Return the (X, Y) coordinate for the center point of the cell that contains the specified text.  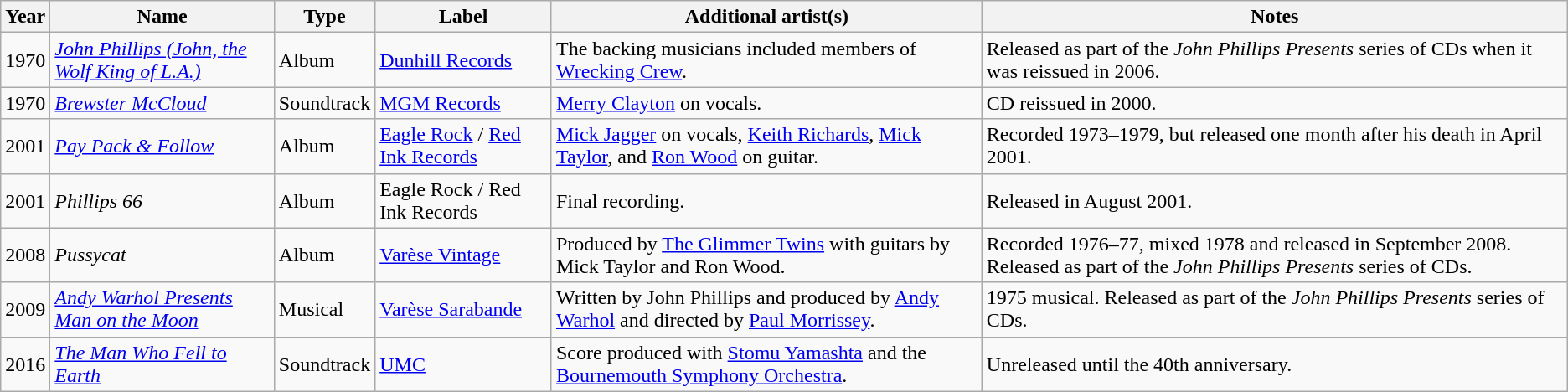
Recorded 1976–77, mixed 1978 and released in September 2008. Released as part of the John Phillips Presents series of CDs. (1275, 255)
Year (25, 17)
Label (464, 17)
MGM Records (464, 103)
Mick Jagger on vocals, Keith Richards, Mick Taylor, and Ron Wood on guitar. (766, 146)
Name (162, 17)
Unreleased until the 40th anniversary. (1275, 364)
Dunhill Records (464, 60)
Type (324, 17)
CD reissued in 2000. (1275, 103)
Score produced with Stomu Yamashta and the Bournemouth Symphony Orchestra. (766, 364)
UMC (464, 364)
Additional artist(s) (766, 17)
Pay Pack & Follow (162, 146)
Merry Clayton on vocals. (766, 103)
The backing musicians included members of Wrecking Crew. (766, 60)
Phillips 66 (162, 201)
Brewster McCloud (162, 103)
Final recording. (766, 201)
Recorded 1973–1979, but released one month after his death in April 2001. (1275, 146)
Varèse Sarabande (464, 310)
Released as part of the John Phillips Presents series of CDs when it was reissued in 2006. (1275, 60)
John Phillips (John, the Wolf King of L.A.) (162, 60)
Produced by The Glimmer Twins with guitars by Mick Taylor and Ron Wood. (766, 255)
Musical (324, 310)
2009 (25, 310)
The Man Who Fell to Earth (162, 364)
Notes (1275, 17)
2008 (25, 255)
Varèse Vintage (464, 255)
Written by John Phillips and produced by Andy Warhol and directed by Paul Morrissey. (766, 310)
Andy Warhol Presents Man on the Moon (162, 310)
1975 musical. Released as part of the John Phillips Presents series of CDs. (1275, 310)
2016 (25, 364)
Pussycat (162, 255)
Released in August 2001. (1275, 201)
